Determine the (X, Y) coordinate at the center of the cell enclosing the given text.  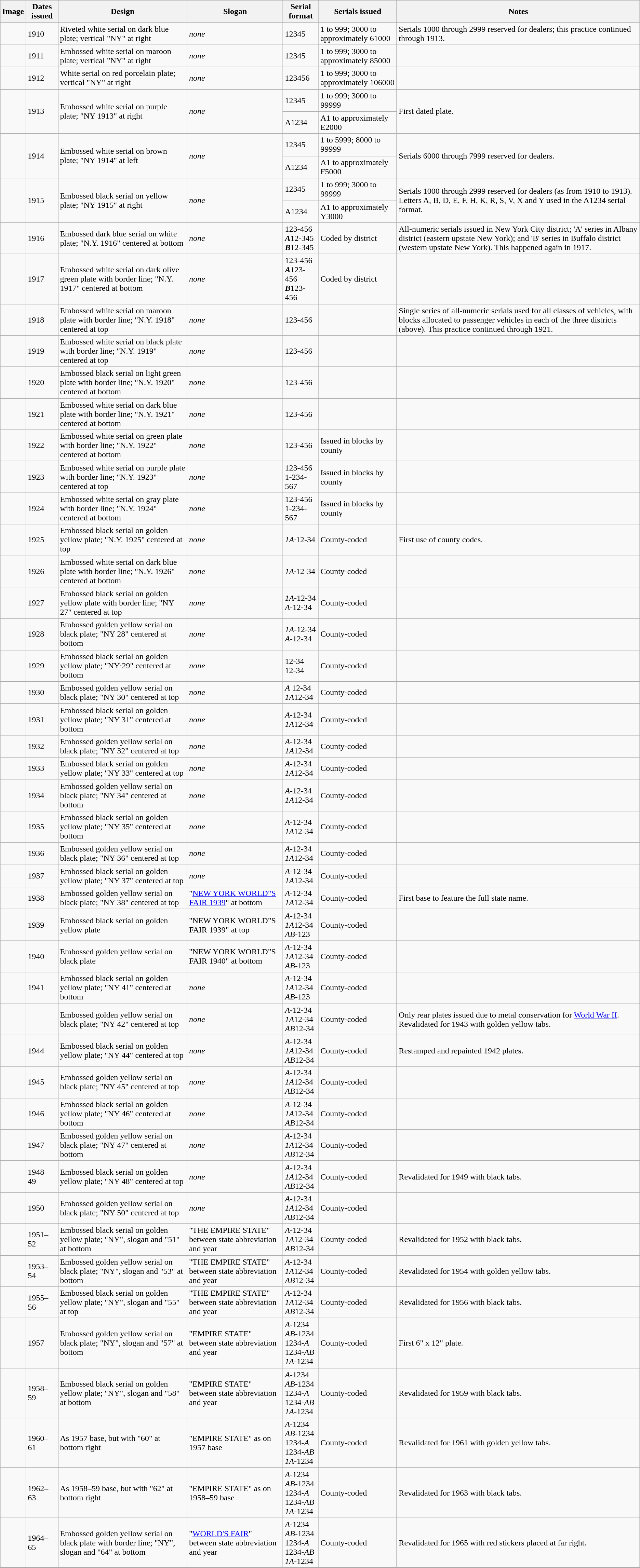
1940 (42, 956)
A1 to approximately F5000 (358, 167)
Revalidated for 1959 with black tabs. (518, 1393)
Embossed white serial on purple plate; "NY 1913" at right (123, 111)
Revalidated for 1956 with black tabs. (518, 1303)
12-34 12-34 (301, 666)
1911 (42, 56)
1 to 999; 3000 to approximately 61000 (358, 33)
1947 (42, 1145)
"NEW YORK WORLD"S FAIR 1939" at top (235, 925)
1941 (42, 988)
Embossed white serial on dark olive green plate with border line; "N.Y. 1917" centered at bottom (123, 279)
Embossed black serial on golden yellow plate; "NY 33" centered at top (123, 768)
Serials issued (358, 12)
Embossed black serial on golden yellow plate; "NY·29" centered at bottom (123, 666)
1936 (42, 854)
1925 (42, 540)
1922 (42, 446)
Design (123, 12)
Embossed golden yellow serial on black plate; "NY 45" centered at top (123, 1082)
Embossed white serial on maroon plate; vertical "NY" at right (123, 56)
Embossed golden yellow serial on black plate with border line; "NY", slogan and "64" at bottom (123, 1543)
1 to 5999; 8000 to 99999 (358, 145)
"EMPIRE STATE" as on 1958–59 base (235, 1493)
1937 (42, 876)
Embossed golden yellow serial on black plate; "NY 32" centered at top (123, 746)
Embossed golden yellow serial on black plate; "NY 42" centered at top (123, 1019)
1955–56 (42, 1303)
First dated plate. (518, 111)
1920 (42, 383)
Embossed white serial on brown plate; "NY 1914" at left (123, 156)
1935 (42, 827)
Embossed golden yellow serial on black plate; "NY 47" centered at bottom (123, 1145)
Revalidated for 1965 with red stickers placed at far right. (518, 1543)
Slogan (235, 12)
Embossed black serial on golden yellow plate with border line; "NY 27" centered at top (123, 603)
1951–52 (42, 1239)
Revalidated for 1949 with black tabs. (518, 1176)
Embossed black serial on golden yellow plate; "NY 46" centered at bottom (123, 1114)
Embossed white serial on purple plate with border line; "N.Y. 1923" centered at top (123, 477)
Revalidated for 1961 with golden yellow tabs. (518, 1443)
1918 (42, 320)
1912 (42, 78)
1913 (42, 111)
1931 (42, 719)
Revalidated for 1963 with black tabs. (518, 1493)
Embossed white serial on dark blue plate with border line; "N.Y. 1926" centered at bottom (123, 571)
1939 (42, 925)
Embossed white serial on gray plate with border line; "N.Y. 1924" centered at bottom (123, 508)
1929 (42, 666)
Embossed black serial on golden yellow plate; "NY 41" centered at bottom (123, 988)
Embossed white serial on green plate with border line; "N.Y. 1922" centered at bottom (123, 446)
123-456A123-456B123-456 (301, 279)
Serial format (301, 12)
As 1957 base, but with "60" at bottom right (123, 1443)
1960–61 (42, 1443)
Embossed golden yellow serial on black plate (123, 956)
1948–49 (42, 1176)
1928 (42, 634)
Embossed golden yellow serial on black plate; "NY 34" centered at bottom (123, 795)
1945 (42, 1082)
1932 (42, 746)
123-456A12-345B12-345 (301, 238)
1 to 999; 3000 to approximately 85000 (358, 56)
1964–65 (42, 1543)
1 to 999; 3000 to approximately 106000 (358, 78)
Revalidated for 1954 with golden yellow tabs. (518, 1271)
Embossed white serial on maroon plate with border line; "N.Y. 1918" centered at top (123, 320)
Embossed black serial on golden yellow plate; "NY 35" centered at bottom (123, 827)
1926 (42, 571)
Only rear plates issued due to metal conservation for World War II. Revalidated for 1943 with golden yellow tabs. (518, 1019)
Serials 6000 through 7999 reserved for dealers. (518, 156)
Revalidated for 1952 with black tabs. (518, 1239)
Embossed black serial on golden yellow plate; "NY 44" centered at top (123, 1051)
Embossed golden yellow serial on black plate; "NY 38" centered at top (123, 898)
1916 (42, 238)
White serial on red porcelain plate; vertical "NY" at right (123, 78)
1910 (42, 33)
Embossed golden yellow serial on black plate; "NY 36" centered at top (123, 854)
Embossed black serial on golden yellow plate; "NY 31" centered at bottom (123, 719)
"NEW YORK WORLD"S FAIR 1939" at bottom (235, 898)
Embossed golden yellow serial on black plate; "NY", slogan and "57" at bottom (123, 1343)
1938 (42, 898)
A1 to approximately E2000 (358, 122)
Dates issued (42, 12)
"NEW YORK WORLD"S FAIR 1940" at bottom (235, 956)
Embossed black serial on light green plate with border line; "N.Y. 1920" centered at bottom (123, 383)
Embossed black serial on golden yellow plate; "NY 37" centered at top (123, 876)
Embossed black serial on golden yellow plate; "N.Y. 1925" centered at top (123, 540)
Embossed black serial on golden yellow plate; "NY", slogan and "55" at top (123, 1303)
Embossed black serial on golden yellow plate (123, 925)
Serials 1000 through 2999 reserved for dealers; this practice continued through 1913. (518, 33)
1930 (42, 692)
Embossed golden yellow serial on black plate; "NY 50" centered at top (123, 1208)
Embossed dark blue serial on white plate; "N.Y. 1916" centered at bottom (123, 238)
"EMPIRE STATE" as on 1957 base (235, 1443)
Embossed golden yellow serial on black plate; "NY 28" centered at bottom (123, 634)
First 6" x 12" plate. (518, 1343)
1917 (42, 279)
Embossed white serial on black plate with border line; "N.Y. 1919" centered at top (123, 351)
1962–63 (42, 1493)
Embossed black serial on golden yellow plate; "NY", slogan and "51" at bottom (123, 1239)
Embossed golden yellow serial on black plate; "NY", slogan and "53" at bottom (123, 1271)
1924 (42, 508)
Embossed golden yellow serial on black plate; "NY 30" centered at top (123, 692)
1944 (42, 1051)
1919 (42, 351)
"WORLD'S FAIR" between state abbreviation and year (235, 1543)
1933 (42, 768)
Serials 1000 through 2999 reserved for dealers (as from 1910 to 1913). Letters A, B, D, E, F, H, K, R, S, V, X and Y used in the A1234 serial format. (518, 200)
1934 (42, 795)
Image (13, 12)
Embossed black serial on yellow plate; "NY 1915" at right (123, 200)
Embossed black serial on golden yellow plate; "NY 48" centered at top (123, 1176)
Restamped and repainted 1942 plates. (518, 1051)
1946 (42, 1114)
123456 (301, 78)
Notes (518, 12)
Embossed white serial on dark blue plate with border line; "N.Y. 1921" centered at bottom (123, 414)
A1 to approximately Y3000 (358, 211)
First use of county codes. (518, 540)
1927 (42, 603)
1950 (42, 1208)
As 1958–59 base, but with "62" at bottom right (123, 1493)
1957 (42, 1343)
1958–59 (42, 1393)
A 12-341A12-34 (301, 692)
Riveted white serial on dark blue plate; vertical "NY" at right (123, 33)
1914 (42, 156)
1915 (42, 200)
Embossed black serial on golden yellow plate; "NY", slogan and "58" at bottom (123, 1393)
1921 (42, 414)
1923 (42, 477)
First base to feature the full state name. (518, 898)
1953–54 (42, 1271)
